Capture the cell that displays the provided text and extract its (X, Y) central coordinate. 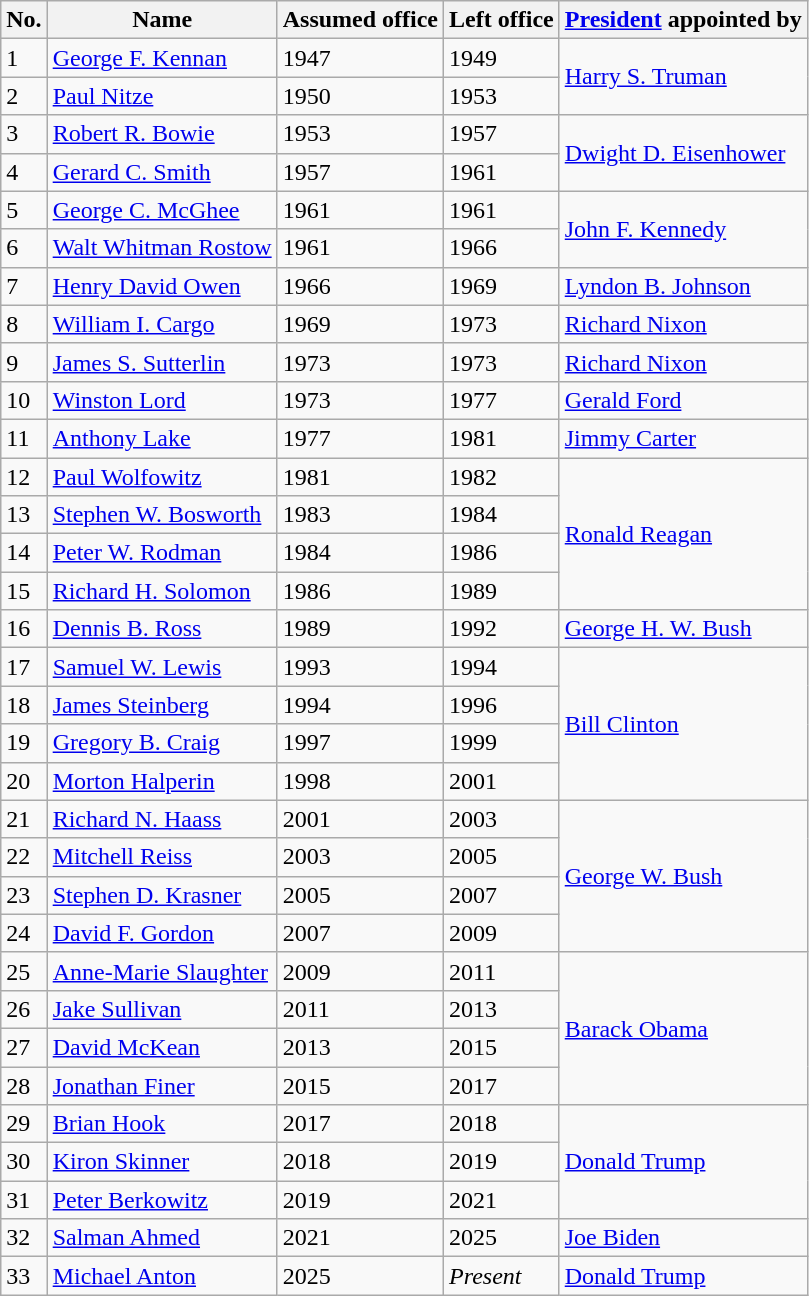
William I. Cargo (162, 324)
1997 (360, 743)
George H. W. Bush (683, 629)
1998 (360, 781)
Kiron Skinner (162, 1162)
David F. Gordon (162, 933)
Left office (502, 20)
Michael Anton (162, 1276)
8 (24, 324)
32 (24, 1238)
19 (24, 743)
Stephen D. Krasner (162, 895)
29 (24, 1124)
1996 (502, 705)
30 (24, 1162)
21 (24, 819)
Henry David Owen (162, 286)
15 (24, 591)
Harry S. Truman (683, 77)
George C. McGhee (162, 210)
Paul Nitze (162, 96)
33 (24, 1276)
Jimmy Carter (683, 438)
Samuel W. Lewis (162, 667)
Stephen W. Bosworth (162, 515)
Robert R. Bowie (162, 134)
Jonathan Finer (162, 1085)
28 (24, 1085)
Paul Wolfowitz (162, 477)
Gerald Ford (683, 400)
Peter Berkowitz (162, 1200)
Ronald Reagan (683, 534)
1982 (502, 477)
20 (24, 781)
6 (24, 248)
10 (24, 400)
Brian Hook (162, 1124)
2 (24, 96)
Gregory B. Craig (162, 743)
Mitchell Reiss (162, 857)
Walt Whitman Rostow (162, 248)
1947 (360, 58)
11 (24, 438)
Barack Obama (683, 1028)
Present (502, 1276)
27 (24, 1047)
Anthony Lake (162, 438)
David McKean (162, 1047)
No. (24, 20)
Peter W. Rodman (162, 553)
James S. Sutterlin (162, 362)
President appointed by (683, 20)
1949 (502, 58)
Morton Halperin (162, 781)
1992 (502, 629)
Jake Sullivan (162, 1009)
Dennis B. Ross (162, 629)
25 (24, 971)
1983 (360, 515)
George W. Bush (683, 876)
Assumed office (360, 20)
Joe Biden (683, 1238)
9 (24, 362)
16 (24, 629)
12 (24, 477)
7 (24, 286)
George F. Kennan (162, 58)
5 (24, 210)
1993 (360, 667)
14 (24, 553)
1 (24, 58)
Lyndon B. Johnson (683, 286)
Gerard C. Smith (162, 172)
Name (162, 20)
Richard H. Solomon (162, 591)
Salman Ahmed (162, 1238)
Bill Clinton (683, 724)
Winston Lord (162, 400)
1999 (502, 743)
John F. Kennedy (683, 229)
26 (24, 1009)
3 (24, 134)
24 (24, 933)
4 (24, 172)
1950 (360, 96)
Richard N. Haass (162, 819)
Anne-Marie Slaughter (162, 971)
22 (24, 857)
31 (24, 1200)
Dwight D. Eisenhower (683, 153)
James Steinberg (162, 705)
18 (24, 705)
17 (24, 667)
23 (24, 895)
13 (24, 515)
